For the text-containing cell, return its midpoint in (X, Y) coordinate format. 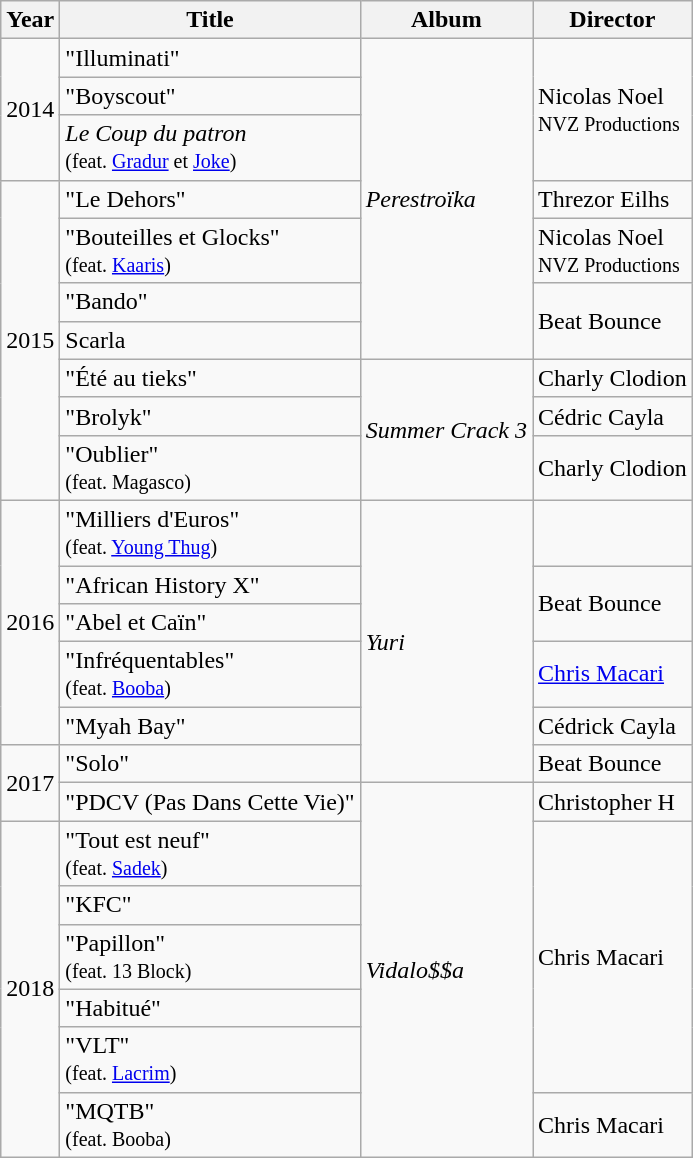
2017 (30, 783)
"KFC" (210, 905)
"African History X" (210, 585)
Cédrick Cayla (613, 726)
"MQTB" (feat. Booba) (210, 1124)
Cédric Cayla (613, 416)
2018 (30, 989)
Year (30, 20)
Threzor Eilhs (613, 199)
2016 (30, 622)
"Oublier" (feat. Magasco) (210, 468)
Album (446, 20)
"Papillon" (feat. 13 Block) (210, 956)
"Illuminati" (210, 58)
"Été au tieks" (210, 378)
Nicolas NoelNVZ Productions (613, 250)
Vidalo$$a (446, 970)
"Habitué" (210, 1008)
Summer Crack 3 (446, 430)
"Bando" (210, 302)
Le Coup du patron (feat. Gradur et Joke) (210, 148)
"Infréquentables" (feat. Booba) (210, 674)
Perestroïka (446, 199)
Director (613, 20)
"Abel et Caïn" (210, 623)
"Brolyk" (210, 416)
Title (210, 20)
"Milliers d'Euros" (feat. Young Thug) (210, 532)
"PDCV (Pas Dans Cette Vie)" (210, 802)
Yuri (446, 641)
Nicolas Noel NVZ Productions (613, 110)
2014 (30, 110)
"Solo" (210, 764)
Christopher H (613, 802)
"Bouteilles et Glocks" (feat. Kaaris) (210, 250)
"VLT" (feat. Lacrim) (210, 1060)
2015 (30, 340)
Scarla (210, 340)
"Le Dehors" (210, 199)
"Myah Bay" (210, 726)
"Boyscout" (210, 96)
"Tout est neuf" (feat. Sadek) (210, 854)
